From the cell containing the given text, extract its center point as [x, y] coordinate. 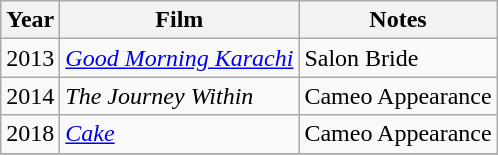
Salon Bride [398, 58]
Film [180, 20]
2013 [30, 58]
The Journey Within [180, 96]
Year [30, 20]
2014 [30, 96]
2018 [30, 134]
Good Morning Karachi [180, 58]
Notes [398, 20]
Cake [180, 134]
